Determine the (x, y) coordinate at the center of the cell enclosing the given text.  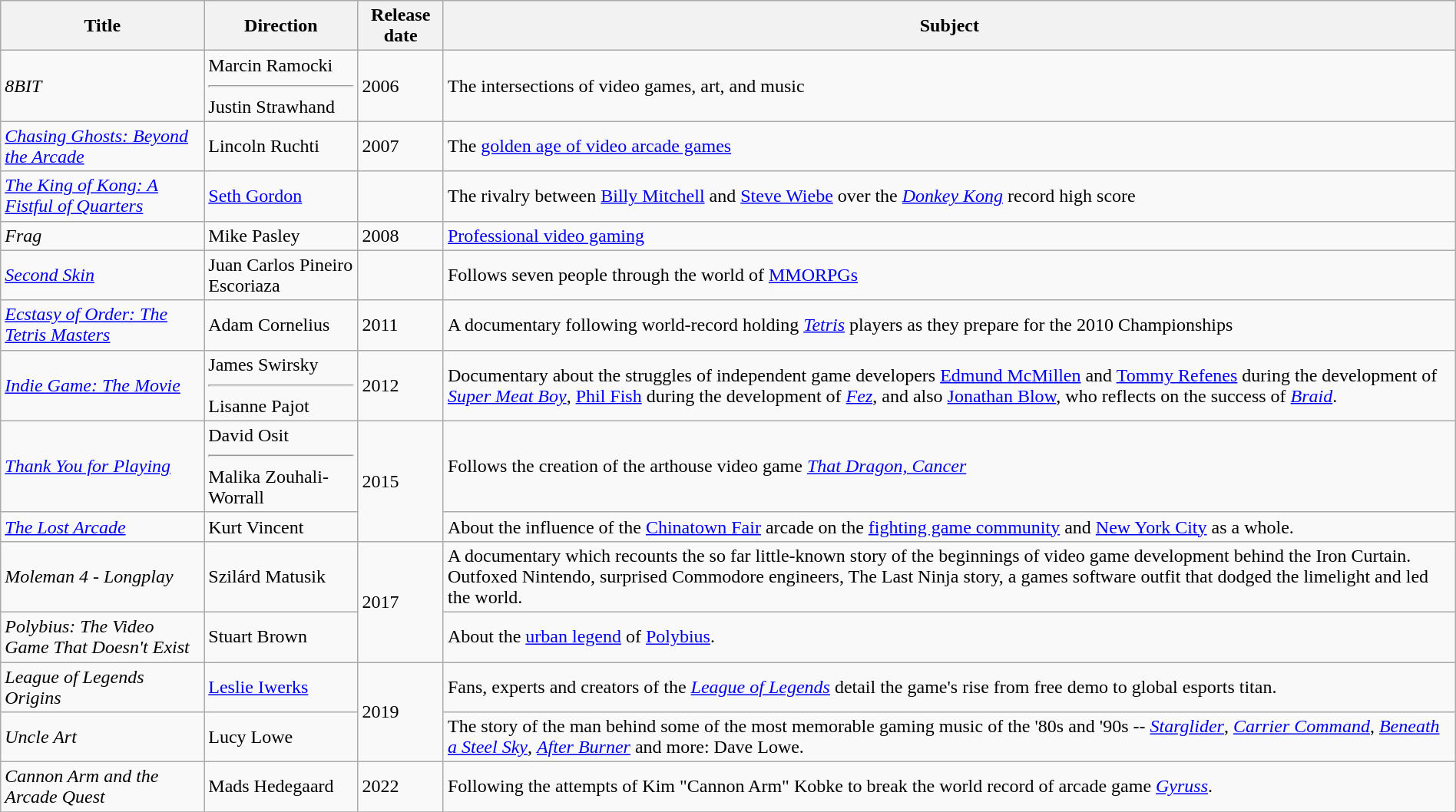
The Lost Arcade (103, 526)
The golden age of video arcade games (949, 146)
Release date (401, 26)
Follows the creation of the arthouse video game That Dragon, Cancer (949, 467)
Kurt Vincent (281, 526)
2012 (401, 385)
Mads Hedegaard (281, 787)
2017 (401, 602)
Adam Cornelius (281, 325)
The King of Kong: A Fistful of Quarters (103, 196)
2006 (401, 86)
Moleman 4 - Longplay (103, 576)
2015 (401, 480)
Chasing Ghosts: Beyond the Arcade (103, 146)
Ecstasy of Order: The Tetris Masters (103, 325)
Thank You for Playing (103, 467)
Marcin RamockiJustin Strawhand (281, 86)
8BIT (103, 86)
A documentary following world-record holding Tetris players as they prepare for the 2010 Championships (949, 325)
Polybius: The Video Game That Doesn't Exist (103, 637)
David OsitMalika Zouhali-Worrall (281, 467)
Fans, experts and creators of the League of Legends detail the game's rise from free demo to global esports titan. (949, 686)
James SwirskyLisanne Pajot (281, 385)
2007 (401, 146)
Title (103, 26)
Leslie Iwerks (281, 686)
About the urban legend of Polybius. (949, 637)
League of Legends Origins (103, 686)
The rivalry between Billy Mitchell and Steve Wiebe over the Donkey Kong record high score (949, 196)
Professional video gaming (949, 236)
2019 (401, 711)
Seth Gordon (281, 196)
Second Skin (103, 275)
2008 (401, 236)
Szilárd Matusik (281, 576)
Following the attempts of Kim "Cannon Arm" Kobke to break the world record of arcade game Gyruss. (949, 787)
Uncle Art (103, 737)
Frag (103, 236)
Cannon Arm and the Arcade Quest (103, 787)
2011 (401, 325)
2022 (401, 787)
Direction (281, 26)
Indie Game: The Movie (103, 385)
Lucy Lowe (281, 737)
Subject (949, 26)
Mike Pasley (281, 236)
Follows seven people through the world of MMORPGs (949, 275)
About the influence of the Chinatown Fair arcade on the fighting game community and New York City as a whole. (949, 526)
Juan Carlos Pineiro Escoriaza (281, 275)
Lincoln Ruchti (281, 146)
The intersections of video games, art, and music (949, 86)
Stuart Brown (281, 637)
